Detect which cell encompasses the target text, then output its (X, Y) center coordinate. 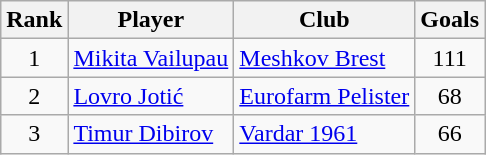
Meshkov Brest (324, 58)
Timur Dibirov (151, 134)
66 (450, 134)
Goals (450, 20)
Vardar 1961 (324, 134)
Lovro Jotić (151, 96)
3 (34, 134)
Mikita Vailupau (151, 58)
Player (151, 20)
111 (450, 58)
68 (450, 96)
1 (34, 58)
Rank (34, 20)
Eurofarm Pelister (324, 96)
2 (34, 96)
Club (324, 20)
